From the cell containing the given text, extract its center point as [X, Y] coordinate. 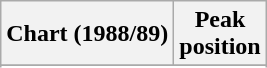
Chart (1988/89) [88, 34]
Peakposition [220, 34]
